Detect which cell encompasses the target text, then output its (X, Y) center coordinate. 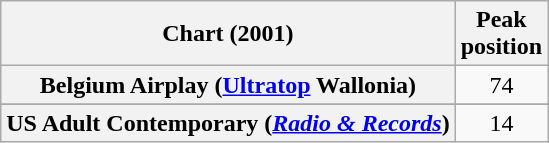
US Adult Contemporary (Radio & Records) (228, 123)
Peakposition (501, 34)
Chart (2001) (228, 34)
14 (501, 123)
74 (501, 85)
Belgium Airplay (Ultratop Wallonia) (228, 85)
